Return [X, Y] of the center of cell containing provided text 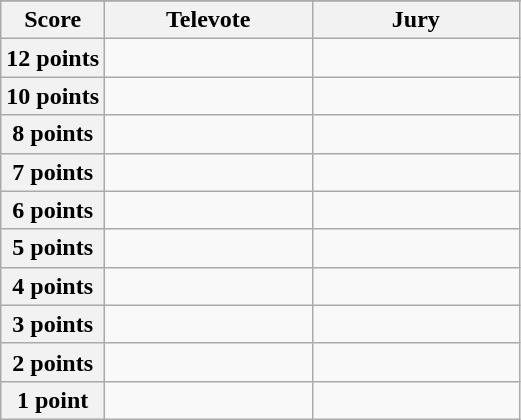
3 points [53, 324]
7 points [53, 172]
12 points [53, 58]
1 point [53, 400]
10 points [53, 96]
Televote [209, 20]
5 points [53, 248]
4 points [53, 286]
Score [53, 20]
2 points [53, 362]
8 points [53, 134]
Jury [416, 20]
6 points [53, 210]
